Extract the (x, y) coordinate from the center of the cell holding the provided text.  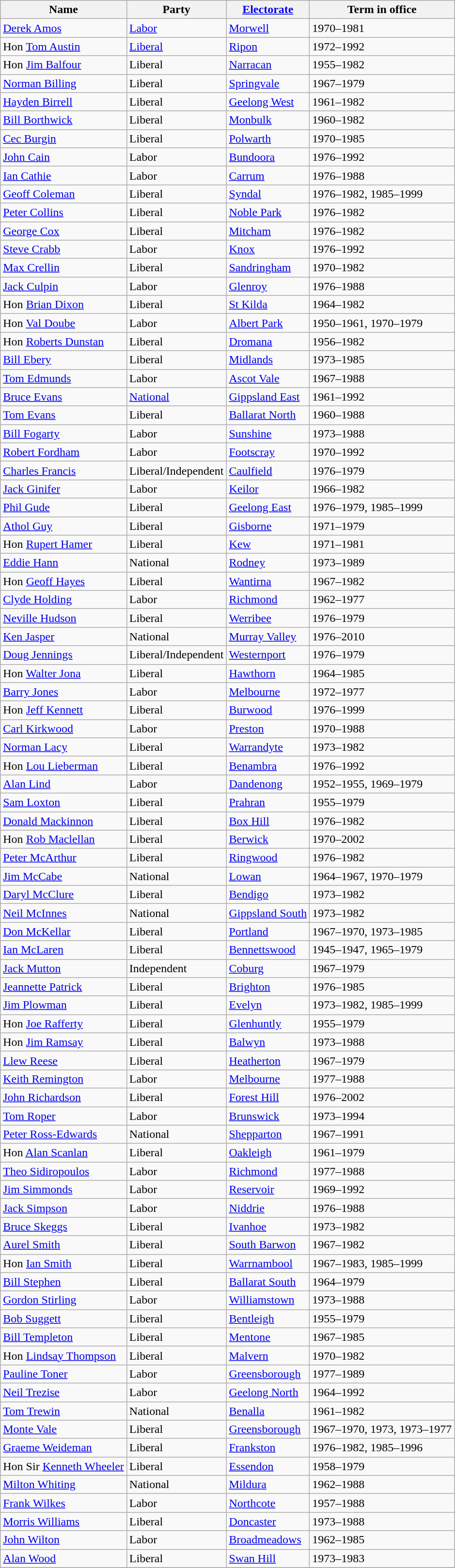
1952–1955, 1969–1979 (382, 784)
1961–1992 (382, 397)
Clyde Holding (64, 600)
Hon Jim Balfour (64, 65)
Hon Jim Ramsay (64, 1042)
1964–1982 (382, 305)
Warrnambool (268, 1263)
Geelong North (268, 1392)
Hon Walter Jona (64, 673)
Mitcham (268, 231)
Berwick (268, 839)
1961–1979 (382, 1153)
Gippsland East (268, 397)
Narracan (268, 65)
Theo Sidiropoulos (64, 1171)
Bill Stephen (64, 1282)
Carrum (268, 175)
Wantirna (268, 581)
1955–1982 (382, 65)
Term in office (382, 10)
1970–1988 (382, 729)
1962–1988 (382, 1485)
Gordon Stirling (64, 1300)
Brighton (268, 987)
Swan Hill (268, 1558)
Niddrie (268, 1208)
1964–1967, 1970–1979 (382, 876)
St Kilda (268, 305)
Hon Rupert Hamer (64, 544)
John Cain (64, 157)
1976–2010 (382, 637)
Ascot Vale (268, 378)
Barry Jones (64, 692)
Peter Ross-Edwards (64, 1134)
Reservoir (268, 1190)
Peter Collins (64, 212)
Hon Lindsay Thompson (64, 1355)
Brunswick (268, 1116)
Keilor (268, 489)
1976–2002 (382, 1097)
Ringwood (268, 858)
1967–1985 (382, 1337)
Bill Borthwick (64, 120)
Electorate (268, 10)
Northcote (268, 1503)
1973–1983 (382, 1558)
Bundoora (268, 157)
Hayden Birrell (64, 102)
Mildura (268, 1485)
Broadmeadows (268, 1540)
Balwyn (268, 1042)
Tom Edmunds (64, 378)
Werribee (268, 618)
1977–1989 (382, 1374)
Jeannette Patrick (64, 987)
Springvale (268, 83)
Aurel Smith (64, 1245)
Hon Tom Austin (64, 47)
Lowan (268, 876)
Noble Park (268, 212)
1972–1977 (382, 692)
Geelong East (268, 507)
Max Crellin (64, 268)
Robert Fordham (64, 452)
Hon Alan Scanlan (64, 1153)
Preston (268, 729)
Bill Ebery (64, 360)
Neville Hudson (64, 618)
1967–1988 (382, 378)
Monbulk (268, 120)
1950–1961, 1970–1979 (382, 323)
Llew Reese (64, 1060)
1964–1985 (382, 673)
Sunshine (268, 434)
1973–1994 (382, 1116)
Bruce Skeggs (64, 1226)
Steve Crabb (64, 249)
Portland (268, 931)
Bill Templeton (64, 1337)
Bentleigh (268, 1319)
Hon Jeff Kennett (64, 710)
1970–1992 (382, 452)
Bob Suggett (64, 1319)
1964–1979 (382, 1282)
Sam Loxton (64, 802)
Hon Joe Rafferty (64, 1024)
1945–1947, 1965–1979 (382, 950)
Midlands (268, 360)
Pauline Toner (64, 1374)
Ian McLaren (64, 950)
Dromana (268, 342)
Syndal (268, 194)
John Wilton (64, 1540)
Ken Jasper (64, 637)
Frankston (268, 1448)
1973–1989 (382, 563)
Box Hill (268, 821)
Bill Fogarty (64, 434)
1966–1982 (382, 489)
Derek Amos (64, 28)
Geelong West (268, 102)
Ian Cathie (64, 175)
Morris Williams (64, 1521)
Glenroy (268, 286)
1960–1988 (382, 415)
Jack Ginifer (64, 489)
Ripon (268, 47)
Geoff Coleman (64, 194)
Gisborne (268, 526)
Charles Francis (64, 470)
1970–1981 (382, 28)
Frank Wilkes (64, 1503)
Ballarat North (268, 415)
Neil Trezise (64, 1392)
1973–1985 (382, 360)
Hon Ian Smith (64, 1263)
Keith Remington (64, 1079)
Coburg (268, 968)
Essendon (268, 1466)
Carl Kirkwood (64, 729)
1962–1985 (382, 1540)
Williamstown (268, 1300)
Tom Roper (64, 1116)
Jack Culpin (64, 286)
Murray Valley (268, 637)
Cec Burgin (64, 139)
George Cox (64, 231)
Westernport (268, 655)
Doug Jennings (64, 655)
Neil McInnes (64, 913)
Doncaster (268, 1521)
Sandringham (268, 268)
Jim McCabe (64, 876)
Tom Trewin (64, 1411)
1964–1992 (382, 1392)
Hon Val Doube (64, 323)
Milton Whiting (64, 1485)
Hon Sir Kenneth Wheeler (64, 1466)
Donald Mackinnon (64, 821)
1967–1983, 1985–1999 (382, 1263)
Don McKellar (64, 931)
South Barwon (268, 1245)
Norman Lacy (64, 747)
Jack Simpson (64, 1208)
1956–1982 (382, 342)
Name (64, 10)
1970–1985 (382, 139)
Hon Geoff Hayes (64, 581)
1972–1992 (382, 47)
Jim Plowman (64, 1005)
Mentone (268, 1337)
Gippsland South (268, 913)
Polwarth (268, 139)
Evelyn (268, 1005)
1976–1982, 1985–1996 (382, 1448)
Eddie Hann (64, 563)
Hon Roberts Dunstan (64, 342)
Albert Park (268, 323)
1971–1981 (382, 544)
Warrandyte (268, 747)
1957–1988 (382, 1503)
1969–1992 (382, 1190)
Alan Wood (64, 1558)
Dandenong (268, 784)
1962–1977 (382, 600)
1971–1979 (382, 526)
Ballarat South (268, 1282)
1967–1970, 1973–1985 (382, 931)
Prahran (268, 802)
Athol Guy (64, 526)
Jim Simmonds (64, 1190)
Bruce Evans (64, 397)
Phil Gude (64, 507)
Daryl McClure (64, 895)
Morwell (268, 28)
1960–1982 (382, 120)
1970–2002 (382, 839)
Jack Mutton (64, 968)
Caulfield (268, 470)
1967–1970, 1973, 1973–1977 (382, 1429)
Forest Hill (268, 1097)
Bendigo (268, 895)
1967–1991 (382, 1134)
1976–1982, 1985–1999 (382, 194)
1976–1985 (382, 987)
Rodney (268, 563)
1976–1999 (382, 710)
1958–1979 (382, 1466)
Independent (176, 968)
Malvern (268, 1355)
Heatherton (268, 1060)
Footscray (268, 452)
John Richardson (64, 1097)
Kew (268, 544)
Benalla (268, 1411)
Benambra (268, 765)
Party (176, 10)
Ivanhoe (268, 1226)
Hon Brian Dixon (64, 305)
Burwood (268, 710)
1973–1982, 1985–1999 (382, 1005)
Glenhuntly (268, 1024)
Shepparton (268, 1134)
Graeme Weideman (64, 1448)
Hon Lou Lieberman (64, 765)
1976–1979, 1985–1999 (382, 507)
Alan Lind (64, 784)
Oakleigh (268, 1153)
Hawthorn (268, 673)
Norman Billing (64, 83)
Hon Rob Maclellan (64, 839)
Monte Vale (64, 1429)
Bennettswood (268, 950)
Peter McArthur (64, 858)
Knox (268, 249)
Tom Evans (64, 415)
